Extract the (x, y) coordinate from the center of the cell holding the provided text.  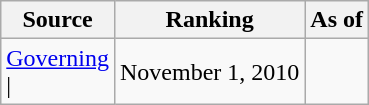
Source (58, 20)
Governing| (58, 72)
Ranking (209, 20)
November 1, 2010 (209, 72)
As of (337, 20)
